Return [x, y] of the center of cell containing provided text 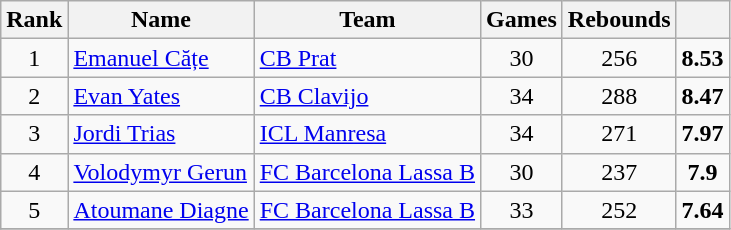
CB Prat [367, 58]
2 [34, 96]
ICL Manresa [367, 134]
4 [34, 172]
288 [619, 96]
3 [34, 134]
Atoumane Diagne [161, 210]
Jordi Trias [161, 134]
7.9 [702, 172]
Name [161, 20]
Emanuel Cățe [161, 58]
Evan Yates [161, 96]
CB Clavijo [367, 96]
Rank [34, 20]
8.47 [702, 96]
1 [34, 58]
8.53 [702, 58]
Rebounds [619, 20]
7.64 [702, 210]
271 [619, 134]
Team [367, 20]
7.97 [702, 134]
5 [34, 210]
237 [619, 172]
Volodymyr Gerun [161, 172]
252 [619, 210]
Games [522, 20]
256 [619, 58]
33 [522, 210]
